Capture the cell that displays the provided text and extract its [x, y] central coordinate. 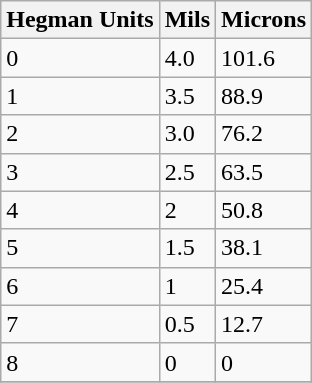
88.9 [264, 96]
101.6 [264, 58]
63.5 [264, 172]
1.5 [187, 248]
76.2 [264, 134]
4 [80, 210]
3.5 [187, 96]
3 [80, 172]
12.7 [264, 324]
6 [80, 286]
Mils [187, 20]
25.4 [264, 286]
Microns [264, 20]
2.5 [187, 172]
8 [80, 362]
7 [80, 324]
4.0 [187, 58]
Hegman Units [80, 20]
0.5 [187, 324]
3.0 [187, 134]
38.1 [264, 248]
5 [80, 248]
50.8 [264, 210]
